Determine the (X, Y) coordinate at the center of the cell enclosing the given text.  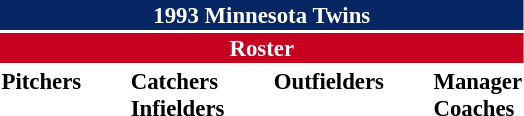
Roster (262, 48)
1993 Minnesota Twins (262, 15)
